Capture the cell that displays the provided text and extract its [x, y] central coordinate. 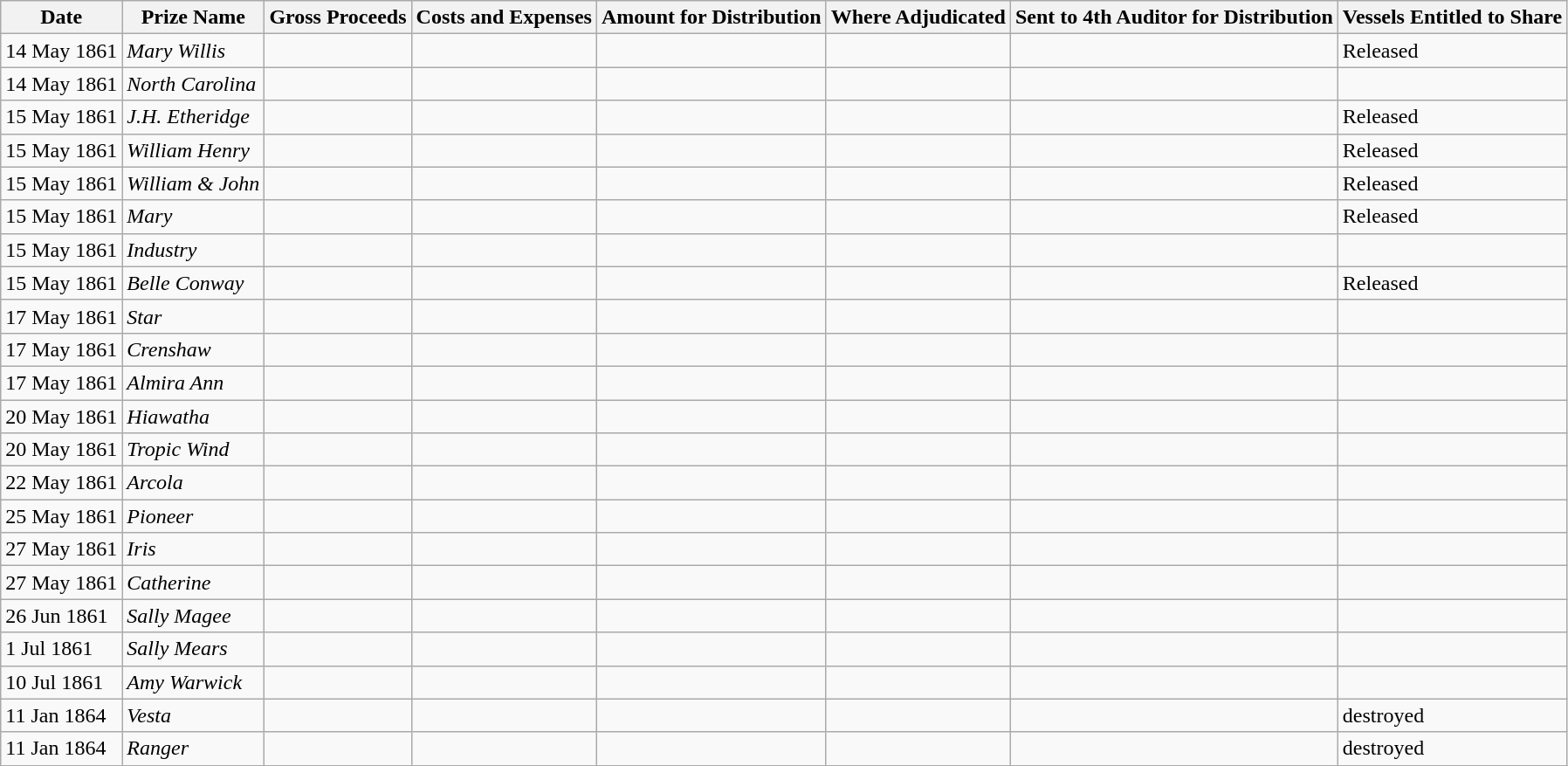
Costs and Expenses [504, 17]
Amount for Distribution [711, 17]
Sent to 4th Auditor for Distribution [1173, 17]
Catherine [194, 583]
25 May 1861 [61, 516]
J.H. Etheridge [194, 117]
26 Jun 1861 [61, 616]
Almira Ann [194, 383]
22 May 1861 [61, 483]
Where Adjudicated [918, 17]
Industry [194, 250]
William & John [194, 183]
Sally Mears [194, 649]
Tropic Wind [194, 450]
Date [61, 17]
1 Jul 1861 [61, 649]
10 Jul 1861 [61, 682]
Gross Proceeds [338, 17]
Mary [194, 217]
North Carolina [194, 84]
Amy Warwick [194, 682]
Vessels Entitled to Share [1452, 17]
William Henry [194, 150]
Arcola [194, 483]
Pioneer [194, 516]
Prize Name [194, 17]
Crenshaw [194, 349]
Vesta [194, 715]
Ranger [194, 749]
Star [194, 316]
Iris [194, 549]
Belle Conway [194, 283]
Mary Willis [194, 51]
Hiawatha [194, 417]
Sally Magee [194, 616]
